Extract the [X, Y] coordinate from the center of the cell holding the provided text.  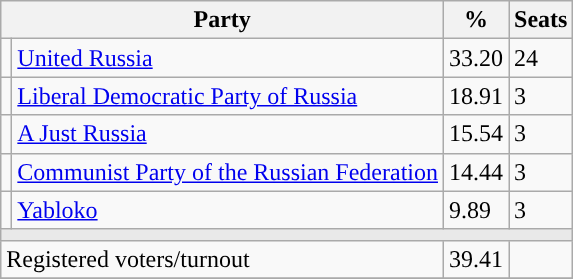
Liberal Democratic Party of Russia [228, 96]
14.44 [476, 172]
33.20 [476, 58]
United Russia [228, 58]
15.54 [476, 134]
% [476, 20]
Seats [541, 20]
9.89 [476, 210]
Communist Party of the Russian Federation [228, 172]
Yabloko [228, 210]
18.91 [476, 96]
A Just Russia [228, 134]
39.41 [476, 259]
Registered voters/turnout [222, 259]
24 [541, 58]
Party [222, 20]
